Search for the cell housing the specified text and yield its (X, Y) center coordinate. 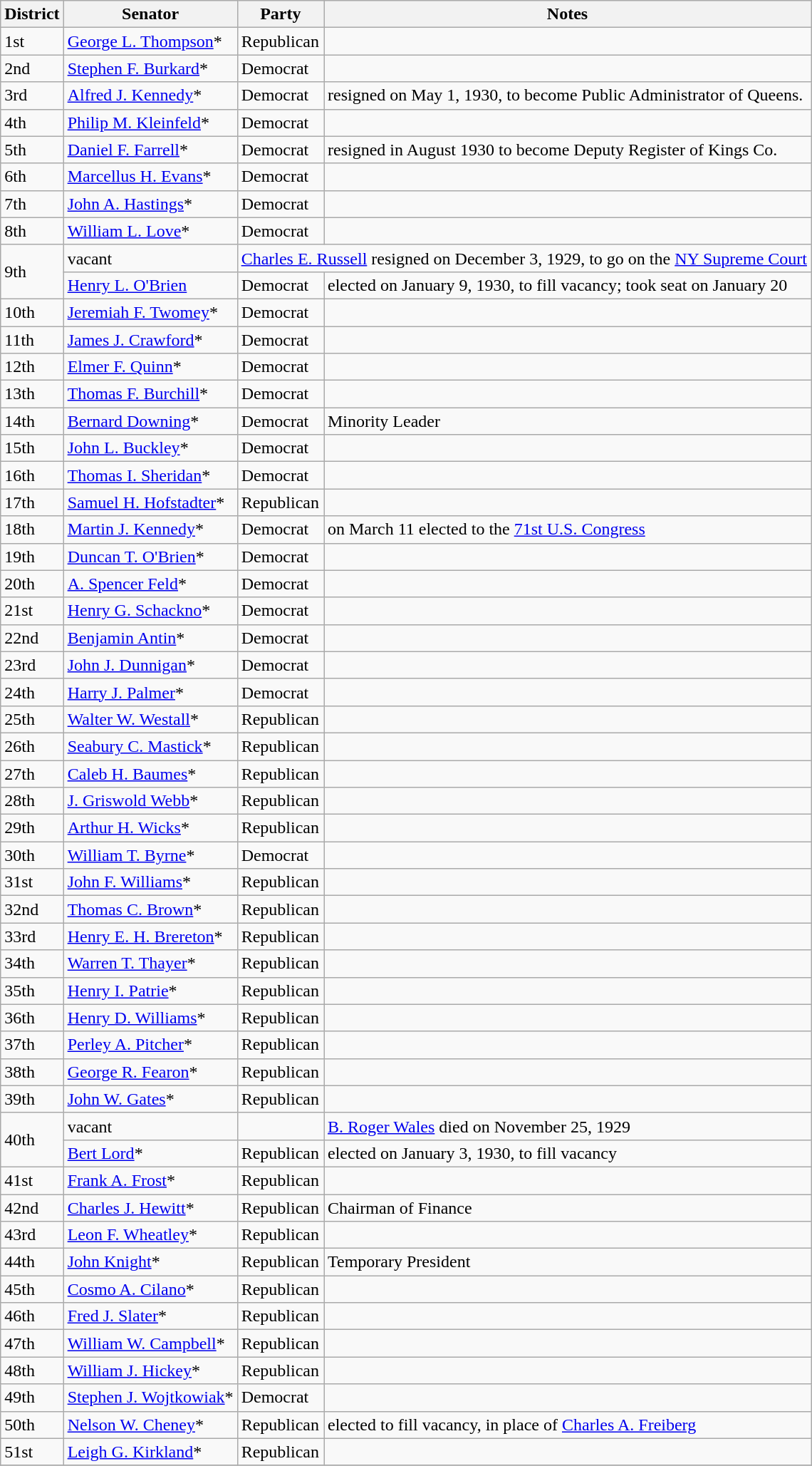
48th (32, 1370)
26th (32, 746)
Bert Lord* (150, 1153)
Cosmo A. Cilano* (150, 1289)
James J. Crawford* (150, 340)
44th (32, 1262)
John J. Dunnigan* (150, 665)
15th (32, 448)
14th (32, 421)
32nd (32, 909)
John L. Buckley* (150, 448)
Elmer F. Quinn* (150, 367)
8th (32, 231)
elected on January 3, 1930, to fill vacancy (567, 1153)
Leigh G. Kirkland* (150, 1452)
Thomas F. Burchill* (150, 394)
28th (32, 801)
Daniel F. Farrell* (150, 150)
19th (32, 557)
Seabury C. Mastick* (150, 746)
Charles E. Russell resigned on December 3, 1929, to go on the NY Supreme Court (524, 258)
Stephen J. Wojtkowiak* (150, 1398)
Fred J. Slater* (150, 1316)
30th (32, 855)
16th (32, 475)
Stephen F. Burkard* (150, 68)
Samuel H. Hofstadter* (150, 502)
40th (32, 1140)
39th (32, 1099)
Jeremiah F. Twomey* (150, 312)
Bernard Downing* (150, 421)
33rd (32, 936)
45th (32, 1289)
Henry G. Schackno* (150, 611)
51st (32, 1452)
5th (32, 150)
elected on January 9, 1930, to fill vacancy; took seat on January 20 (567, 285)
B. Roger Wales died on November 25, 1929 (567, 1126)
Martin J. Kennedy* (150, 530)
9th (32, 272)
William J. Hickey* (150, 1370)
William L. Love* (150, 231)
Walter W. Westall* (150, 719)
Henry L. O'Brien (150, 285)
3rd (32, 96)
Leon F. Wheatley* (150, 1235)
47th (32, 1343)
21st (32, 611)
Temporary President (567, 1262)
2nd (32, 68)
George R. Fearon* (150, 1072)
35th (32, 991)
Thomas I. Sheridan* (150, 475)
20th (32, 584)
Henry D. Williams* (150, 1018)
34th (32, 964)
J. Griswold Webb* (150, 801)
resigned on May 1, 1930, to become Public Administrator of Queens. (567, 96)
resigned in August 1930 to become Deputy Register of Kings Co. (567, 150)
William W. Campbell* (150, 1343)
elected to fill vacancy, in place of Charles A. Freiberg (567, 1425)
John W. Gates* (150, 1099)
29th (32, 828)
Senator (150, 14)
John A. Hastings* (150, 204)
7th (32, 204)
27th (32, 773)
Perley A. Pitcher* (150, 1045)
18th (32, 530)
31st (32, 882)
Frank A. Frost* (150, 1180)
Benjamin Antin* (150, 638)
38th (32, 1072)
22nd (32, 638)
41st (32, 1180)
11th (32, 340)
Party (281, 14)
Duncan T. O'Brien* (150, 557)
50th (32, 1425)
on March 11 elected to the 71st U.S. Congress (567, 530)
Warren T. Thayer* (150, 964)
10th (32, 312)
36th (32, 1018)
4th (32, 123)
46th (32, 1316)
Harry J. Palmer* (150, 692)
42nd (32, 1208)
John F. Williams* (150, 882)
37th (32, 1045)
43rd (32, 1235)
23rd (32, 665)
George L. Thompson* (150, 41)
William T. Byrne* (150, 855)
Notes (567, 14)
1st (32, 41)
District (32, 14)
John Knight* (150, 1262)
Henry E. H. Brereton* (150, 936)
Minority Leader (567, 421)
Nelson W. Cheney* (150, 1425)
Marcellus H. Evans* (150, 177)
24th (32, 692)
6th (32, 177)
Charles J. Hewitt* (150, 1208)
17th (32, 502)
Thomas C. Brown* (150, 909)
Henry I. Patrie* (150, 991)
A. Spencer Feld* (150, 584)
Arthur H. Wicks* (150, 828)
49th (32, 1398)
Chairman of Finance (567, 1208)
12th (32, 367)
25th (32, 719)
13th (32, 394)
Philip M. Kleinfeld* (150, 123)
Alfred J. Kennedy* (150, 96)
Caleb H. Baumes* (150, 773)
